Return [X, Y] of the center of cell containing provided text 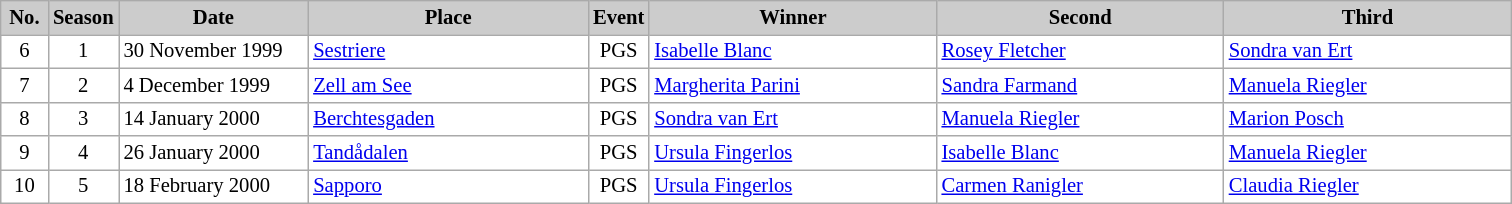
10 [24, 186]
Margherita Parini [792, 85]
4 [83, 153]
Berchtesgaden [448, 119]
Place [448, 17]
3 [83, 119]
26 January 2000 [213, 153]
4 December 1999 [213, 85]
1 [83, 51]
Marion Posch [1368, 119]
Rosey Fletcher [1080, 51]
30 November 1999 [213, 51]
Season [83, 17]
Sestriere [448, 51]
9 [24, 153]
Second [1080, 17]
Winner [792, 17]
No. [24, 17]
Zell am See [448, 85]
Tandådalen [448, 153]
Event [618, 17]
Sapporo [448, 186]
Sandra Farmand [1080, 85]
18 February 2000 [213, 186]
Carmen Ranigler [1080, 186]
8 [24, 119]
7 [24, 85]
2 [83, 85]
5 [83, 186]
14 January 2000 [213, 119]
Date [213, 17]
Claudia Riegler [1368, 186]
6 [24, 51]
Third [1368, 17]
